For the text-containing cell, return its midpoint in [x, y] coordinate format. 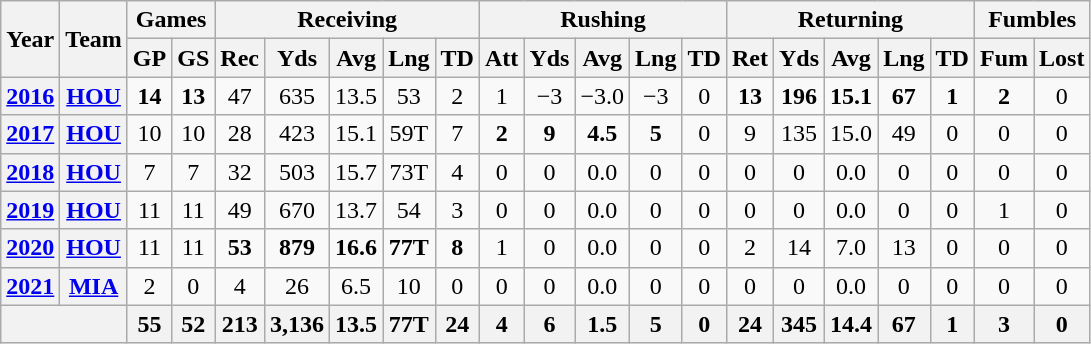
16.6 [356, 248]
Rec [240, 58]
MIA [94, 286]
7.0 [852, 248]
15.0 [852, 134]
Games [170, 20]
GS [194, 58]
4.5 [602, 134]
2016 [30, 96]
879 [298, 248]
635 [298, 96]
196 [798, 96]
6.5 [356, 286]
13.7 [356, 210]
503 [298, 172]
54 [409, 210]
26 [298, 286]
2020 [30, 248]
47 [240, 96]
1.5 [602, 324]
59T [409, 134]
28 [240, 134]
Returning [850, 20]
Year [30, 39]
GP [149, 58]
213 [240, 324]
2017 [30, 134]
2021 [30, 286]
8 [457, 248]
Team [94, 39]
−3.0 [602, 96]
Receiving [348, 20]
32 [240, 172]
2019 [30, 210]
3,136 [298, 324]
135 [798, 134]
Lost [1062, 58]
423 [298, 134]
Ret [750, 58]
Rushing [602, 20]
55 [149, 324]
Fumbles [1032, 20]
345 [798, 324]
2018 [30, 172]
52 [194, 324]
73T [409, 172]
6 [550, 324]
15.7 [356, 172]
670 [298, 210]
14.4 [852, 324]
Att [501, 58]
Fum [1004, 58]
